Return the (x, y) coordinate for the center point of the cell that contains the specified text.  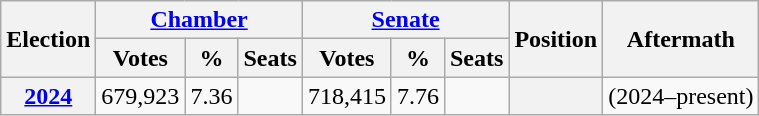
(2024–present) (681, 96)
Aftermath (681, 39)
Senate (406, 20)
2024 (48, 96)
7.36 (212, 96)
679,923 (140, 96)
Position (556, 39)
Chamber (200, 20)
7.76 (418, 96)
Election (48, 39)
718,415 (346, 96)
